For the text-containing cell, return its midpoint in (X, Y) coordinate format. 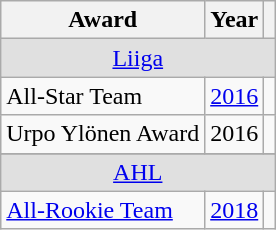
Urpo Ylönen Award (103, 134)
All-Star Team (103, 96)
Year (234, 20)
AHL (138, 172)
Award (103, 20)
2018 (234, 210)
Liiga (138, 58)
All-Rookie Team (103, 210)
